Return [x, y] of the center of cell containing provided text 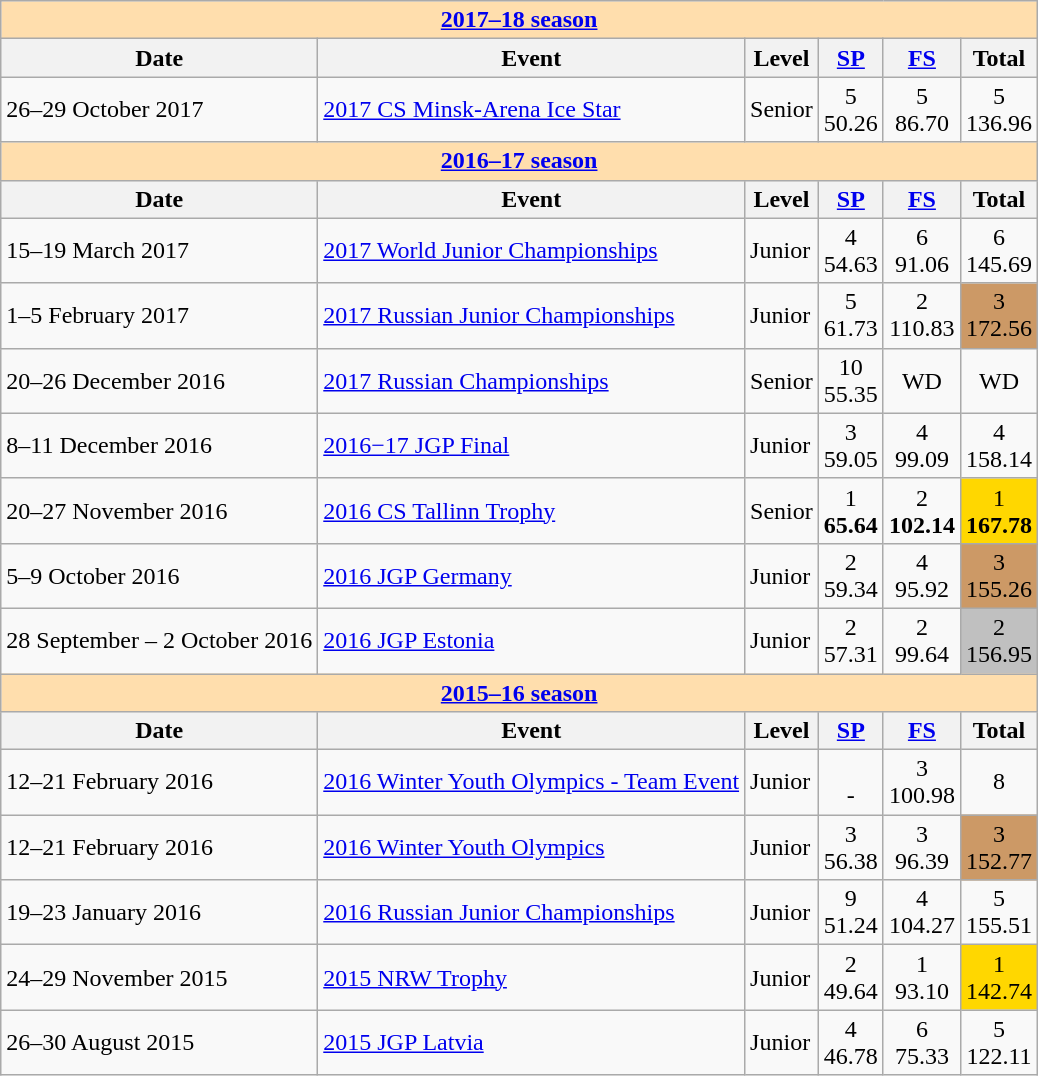
6 75.33 [922, 1042]
2 49.64 [850, 978]
1 167.78 [998, 510]
6 91.06 [922, 250]
5 136.96 [998, 110]
28 September – 2 October 2016 [160, 640]
1 93.10 [922, 978]
3 56.38 [850, 848]
1 65.64 [850, 510]
1–5 February 2017 [160, 316]
2016–17 season [520, 161]
2 99.64 [922, 640]
2016 Winter Youth Olympics - Team Event [532, 782]
26–30 August 2015 [160, 1042]
2016 CS Tallinn Trophy [532, 510]
5 50.26 [850, 110]
4 54.63 [850, 250]
8 [998, 782]
3 172.56 [998, 316]
4 158.14 [998, 446]
2 57.31 [850, 640]
20–26 December 2016 [160, 380]
2017 World Junior Championships [532, 250]
26–29 October 2017 [160, 110]
2016 JGP Germany [532, 576]
9 51.24 [850, 912]
4 99.09 [922, 446]
2016 Russian Junior Championships [532, 912]
2016−17 JGP Final [532, 446]
2016 Winter Youth Olympics [532, 848]
4 46.78 [850, 1042]
2017 CS Minsk-Arena Ice Star [532, 110]
2 102.14 [922, 510]
3 59.05 [850, 446]
19–23 January 2016 [160, 912]
2016 JGP Estonia [532, 640]
24–29 November 2015 [160, 978]
2 59.34 [850, 576]
6 145.69 [998, 250]
4 95.92 [922, 576]
10 55.35 [850, 380]
2017 Russian Championships [532, 380]
3 100.98 [922, 782]
1 142.74 [998, 978]
2015 JGP Latvia [532, 1042]
2 156.95 [998, 640]
5 122.11 [998, 1042]
3 155.26 [998, 576]
3 96.39 [922, 848]
5 61.73 [850, 316]
2017 Russian Junior Championships [532, 316]
5 86.70 [922, 110]
3 152.77 [998, 848]
2015–16 season [520, 693]
2015 NRW Trophy [532, 978]
2 110.83 [922, 316]
2017–18 season [520, 20]
8–11 December 2016 [160, 446]
20–27 November 2016 [160, 510]
15–19 March 2017 [160, 250]
5–9 October 2016 [160, 576]
4 104.27 [922, 912]
- [850, 782]
5 155.51 [998, 912]
